Determine the (X, Y) coordinate at the center of the cell enclosing the given text.  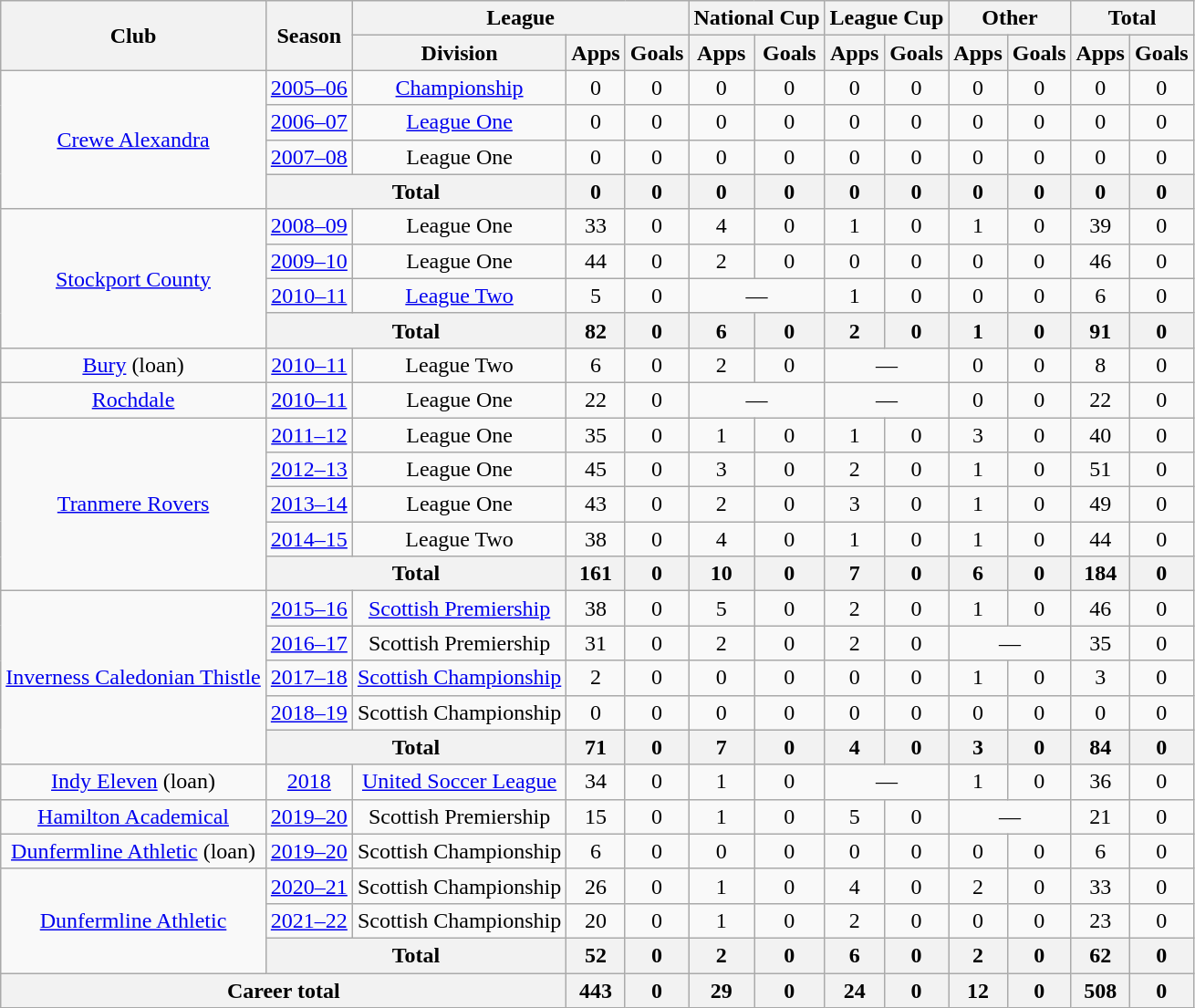
2013–14 (308, 504)
Stockport County (133, 278)
443 (596, 990)
Inverness Caledonian Thistle (133, 678)
Indy Eleven (loan) (133, 782)
2006–07 (308, 122)
51 (1100, 470)
2016–17 (308, 643)
91 (1100, 330)
15 (596, 816)
2012–13 (308, 470)
League (520, 18)
2015–16 (308, 608)
2021–22 (308, 920)
Hamilton Academical (133, 816)
Dunfermline Athletic (133, 920)
23 (1100, 920)
2018 (308, 782)
Bury (loan) (133, 365)
2008–09 (308, 226)
Championship (459, 88)
2020–21 (308, 886)
Season (308, 36)
Dunfermline Athletic (loan) (133, 851)
2009–10 (308, 261)
508 (1100, 990)
10 (722, 574)
39 (1100, 226)
Other (1010, 18)
31 (596, 643)
Crewe Alexandra (133, 140)
2005–06 (308, 88)
12 (978, 990)
2014–15 (308, 539)
2011–12 (308, 435)
2018–19 (308, 712)
36 (1100, 782)
League Cup (887, 18)
40 (1100, 435)
26 (596, 886)
49 (1100, 504)
52 (596, 955)
Tranmere Rovers (133, 504)
71 (596, 747)
United Soccer League (459, 782)
2017–18 (308, 678)
161 (596, 574)
43 (596, 504)
Division (459, 53)
20 (596, 920)
2007–08 (308, 157)
8 (1100, 365)
Rochdale (133, 400)
National Cup (757, 18)
34 (596, 782)
84 (1100, 747)
21 (1100, 816)
184 (1100, 574)
45 (596, 470)
29 (722, 990)
82 (596, 330)
24 (854, 990)
Career total (284, 990)
62 (1100, 955)
Club (133, 36)
